Return [x, y] of the center of cell containing provided text 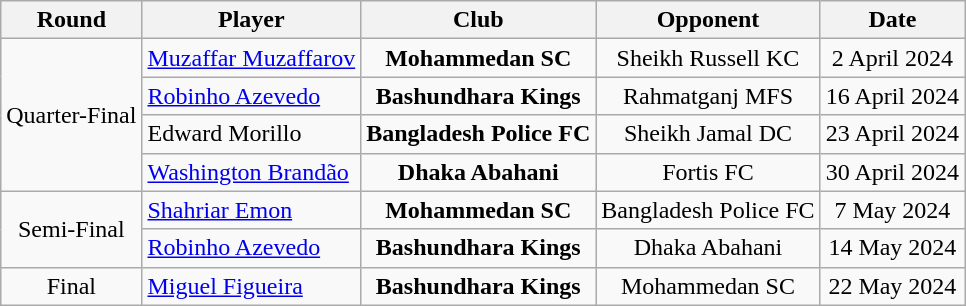
Player [252, 20]
7 May 2024 [892, 210]
Muzaffar Muzaffarov [252, 58]
Shahriar Emon [252, 210]
2 April 2024 [892, 58]
Edward Morillo [252, 134]
14 May 2024 [892, 248]
Date [892, 20]
Quarter-Final [72, 115]
Washington Brandão [252, 172]
Final [72, 286]
Fortis FC [708, 172]
23 April 2024 [892, 134]
Round [72, 20]
16 April 2024 [892, 96]
22 May 2024 [892, 286]
30 April 2024 [892, 172]
Semi-Final [72, 229]
Opponent [708, 20]
Sheikh Russell KC [708, 58]
Sheikh Jamal DC [708, 134]
Club [478, 20]
Miguel Figueira [252, 286]
Rahmatganj MFS [708, 96]
